Provide the (x, y) coordinate of the cell's center where the given text is located.  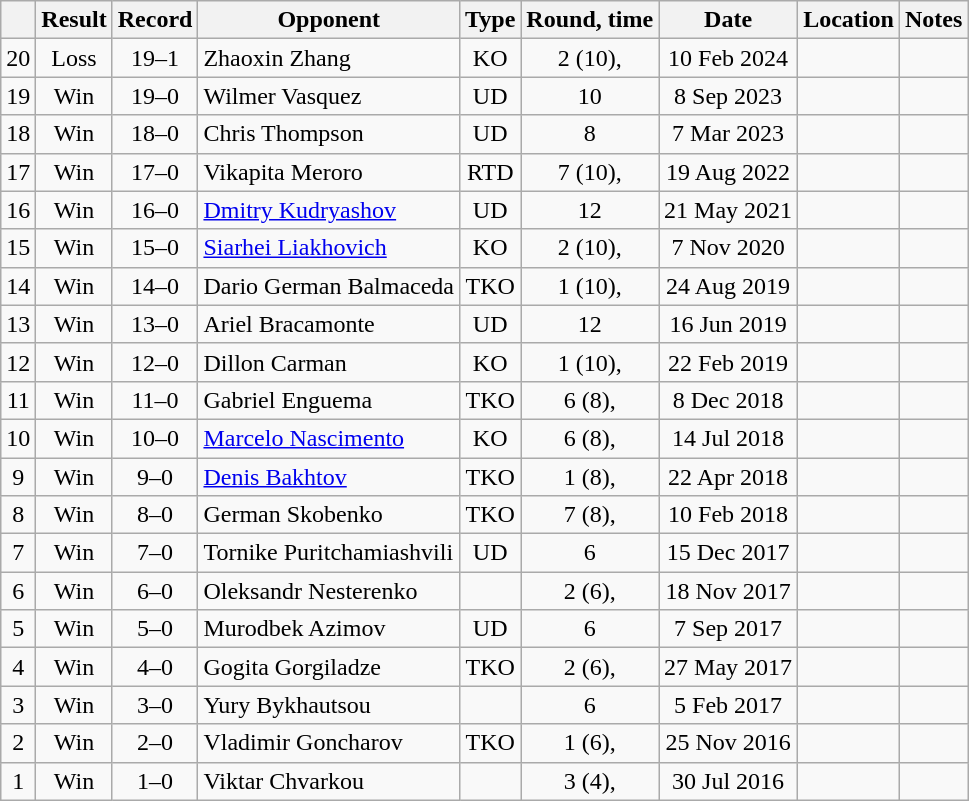
8 Dec 2018 (728, 400)
22 Feb 2019 (728, 362)
8–0 (155, 515)
15 Dec 2017 (728, 553)
15 (18, 248)
2 (18, 743)
7–0 (155, 553)
13 (18, 324)
18 (18, 134)
3–0 (155, 705)
Yury Bykhautsou (329, 705)
14 (18, 286)
7 (18, 553)
Date (728, 20)
7 Sep 2017 (728, 629)
7 Mar 2023 (728, 134)
Siarhei Liakhovich (329, 248)
Dillon Carman (329, 362)
1–0 (155, 781)
13–0 (155, 324)
18–0 (155, 134)
10–0 (155, 438)
Ariel Bracamonte (329, 324)
Vikapita Meroro (329, 172)
11 (18, 400)
Notes (933, 20)
10 Feb 2018 (728, 515)
Chris Thompson (329, 134)
Location (849, 20)
12–0 (155, 362)
18 Nov 2017 (728, 591)
Gogita Gorgiladze (329, 667)
Viktar Chvarkou (329, 781)
Dario German Balmaceda (329, 286)
Round, time (590, 20)
Result (74, 20)
7 (8), (590, 515)
9 (18, 477)
Zhaoxin Zhang (329, 58)
Loss (74, 58)
8 Sep 2023 (728, 96)
Wilmer Vasquez (329, 96)
6–0 (155, 591)
11–0 (155, 400)
2–0 (155, 743)
17 (18, 172)
RTD (490, 172)
4–0 (155, 667)
4 (18, 667)
Vladimir Goncharov (329, 743)
21 May 2021 (728, 210)
19 (18, 96)
1 (6), (590, 743)
5 Feb 2017 (728, 705)
24 Aug 2019 (728, 286)
Denis Bakhtov (329, 477)
7 Nov 2020 (728, 248)
Dmitry Kudryashov (329, 210)
30 Jul 2016 (728, 781)
German Skobenko (329, 515)
5 (18, 629)
Opponent (329, 20)
Marcelo Nascimento (329, 438)
Tornike Puritchamiashvili (329, 553)
16 Jun 2019 (728, 324)
27 May 2017 (728, 667)
9–0 (155, 477)
20 (18, 58)
16–0 (155, 210)
14 Jul 2018 (728, 438)
15–0 (155, 248)
3 (4), (590, 781)
17–0 (155, 172)
Gabriel Enguema (329, 400)
1 (18, 781)
3 (18, 705)
Oleksandr Nesterenko (329, 591)
16 (18, 210)
19 Aug 2022 (728, 172)
5–0 (155, 629)
14–0 (155, 286)
19–1 (155, 58)
Murodbek Azimov (329, 629)
1 (8), (590, 477)
19–0 (155, 96)
Type (490, 20)
22 Apr 2018 (728, 477)
10 Feb 2024 (728, 58)
25 Nov 2016 (728, 743)
7 (10), (590, 172)
Record (155, 20)
